Return (x, y) of the center of cell containing provided text 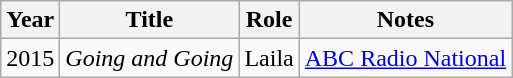
Role (269, 20)
Laila (269, 58)
2015 (30, 58)
ABC Radio National (405, 58)
Title (150, 20)
Notes (405, 20)
Year (30, 20)
Going and Going (150, 58)
